From the cell containing the given text, extract its center point as [x, y] coordinate. 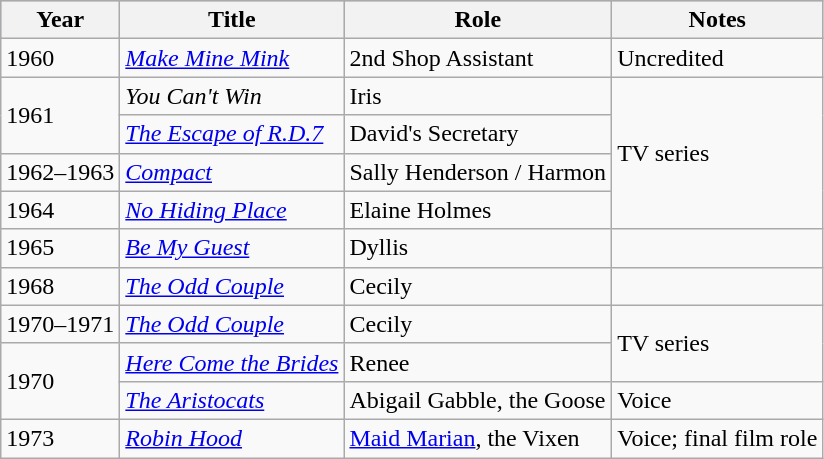
Notes [718, 20]
Role [478, 20]
1965 [60, 248]
David's Secretary [478, 134]
Elaine Holmes [478, 210]
You Can't Win [232, 96]
1968 [60, 286]
Be My Guest [232, 248]
1962–1963 [60, 172]
2nd Shop Assistant [478, 58]
Robin Hood [232, 438]
Uncredited [718, 58]
Here Come the Brides [232, 362]
Abigail Gabble, the Goose [478, 400]
Make Mine Mink [232, 58]
1970 [60, 381]
Sally Henderson / Harmon [478, 172]
Dyllis [478, 248]
Title [232, 20]
The Escape of R.D.7 [232, 134]
1964 [60, 210]
Voice; final film role [718, 438]
Voice [718, 400]
1970–1971 [60, 324]
The Aristocats [232, 400]
No Hiding Place [232, 210]
Iris [478, 96]
Year [60, 20]
Maid Marian, the Vixen [478, 438]
1960 [60, 58]
1973 [60, 438]
1961 [60, 115]
Compact [232, 172]
Renee [478, 362]
